Scan for the cell matching the given text and deliver its (X, Y) coordinate at center. 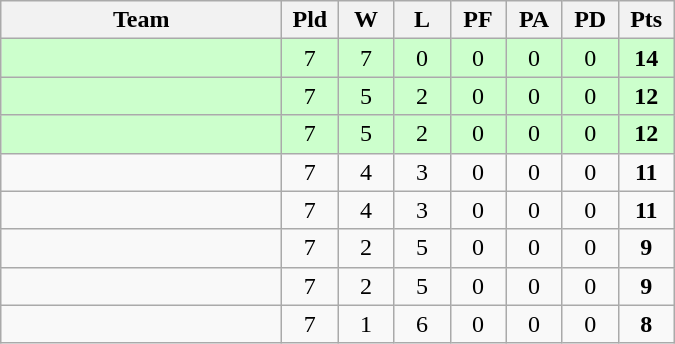
PA (534, 20)
6 (422, 324)
PD (590, 20)
PF (478, 20)
Team (142, 20)
L (422, 20)
1 (366, 324)
Pld (310, 20)
Pts (646, 20)
14 (646, 58)
W (366, 20)
8 (646, 324)
